Detect which cell encompasses the target text, then output its (X, Y) center coordinate. 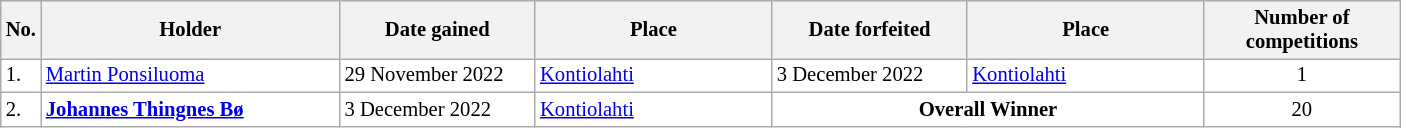
2. (21, 109)
Date forfeited (870, 29)
29 November 2022 (438, 75)
Date gained (438, 29)
Martin Ponsiluoma (190, 75)
20 (1302, 109)
Number of competitions (1302, 29)
Johannes Thingnes Bø (190, 109)
1 (1302, 75)
No. (21, 29)
Holder (190, 29)
Overall Winner (988, 109)
1. (21, 75)
